Scan for the cell matching the given text and deliver its (x, y) coordinate at center. 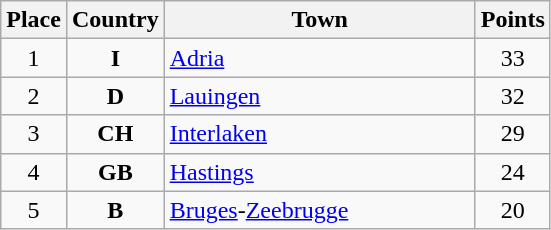
Interlaken (320, 134)
Lauingen (320, 96)
Country (115, 20)
GB (115, 172)
29 (512, 134)
32 (512, 96)
Adria (320, 58)
4 (34, 172)
24 (512, 172)
3 (34, 134)
5 (34, 210)
33 (512, 58)
Town (320, 20)
Hastings (320, 172)
1 (34, 58)
D (115, 96)
Points (512, 20)
2 (34, 96)
CH (115, 134)
20 (512, 210)
I (115, 58)
Place (34, 20)
Bruges-Zeebrugge (320, 210)
B (115, 210)
